Detect which cell encompasses the target text, then output its [x, y] center coordinate. 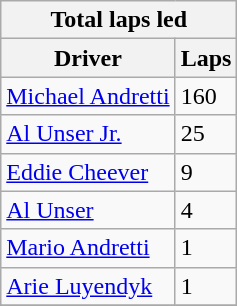
160 [206, 96]
25 [206, 134]
Michael Andretti [88, 96]
4 [206, 210]
Al Unser [88, 210]
Driver [88, 58]
9 [206, 172]
Al Unser Jr. [88, 134]
Laps [206, 58]
Eddie Cheever [88, 172]
Mario Andretti [88, 248]
Total laps led [119, 20]
Arie Luyendyk [88, 286]
